From the cell containing the given text, extract its center point as (X, Y) coordinate. 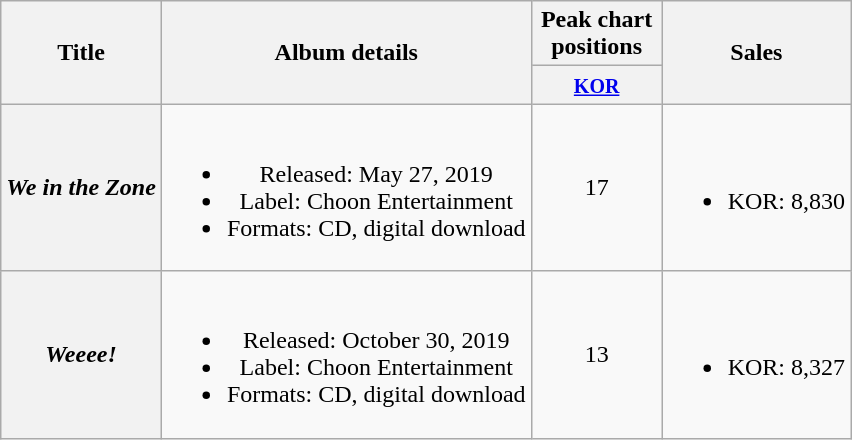
Peak chart positions (596, 34)
Album details (346, 52)
17 (596, 188)
Released: October 30, 2019Label: Choon EntertainmentFormats: CD, digital download (346, 354)
13 (596, 354)
Weeee! (82, 354)
KOR (596, 85)
Sales (756, 52)
KOR: 8,830 (756, 188)
KOR: 8,327 (756, 354)
Released: May 27, 2019Label: Choon EntertainmentFormats: CD, digital download (346, 188)
We in the Zone (82, 188)
Title (82, 52)
